Search for the cell housing the specified text and yield its [X, Y] center coordinate. 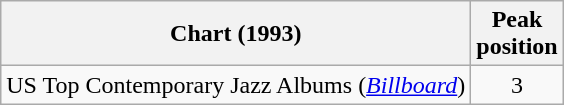
3 [517, 85]
Peakposition [517, 34]
Chart (1993) [236, 34]
US Top Contemporary Jazz Albums (Billboard) [236, 85]
